Extract the (x, y) coordinate from the center of the cell holding the provided text.  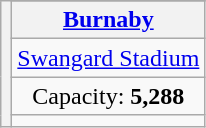
Swangard Stadium (108, 58)
Burnaby (108, 20)
Capacity: 5,288 (108, 96)
